Capture the cell that displays the provided text and extract its [X, Y] central coordinate. 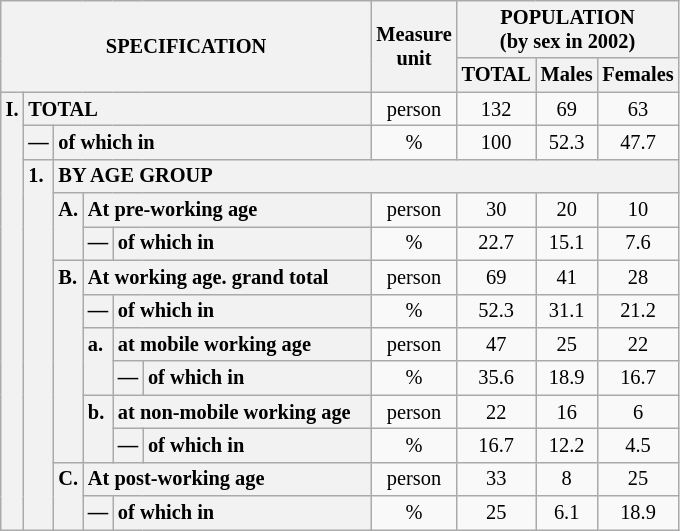
6 [638, 412]
41 [567, 277]
31.1 [567, 311]
BY AGE GROUP [366, 176]
C. [68, 496]
4.5 [638, 445]
10 [638, 210]
47.7 [638, 142]
15.1 [567, 243]
30 [496, 210]
20 [567, 210]
SPECIFICATION [186, 46]
b. [98, 428]
28 [638, 277]
Females [638, 75]
12.2 [567, 445]
100 [496, 142]
22.7 [496, 243]
A. [68, 226]
POPULATION (by sex in 2002) [568, 29]
21.2 [638, 311]
At post-working age [227, 479]
Measure unit [414, 46]
B. [68, 361]
8 [567, 479]
33 [496, 479]
7.6 [638, 243]
132 [496, 109]
1. [38, 344]
63 [638, 109]
35.6 [496, 378]
At pre-working age [227, 210]
Males [567, 75]
at non-mobile working age [242, 412]
16 [567, 412]
at mobile working age [242, 344]
At working age. grand total [227, 277]
a. [98, 360]
47 [496, 344]
I. [12, 311]
6.1 [567, 513]
